Pinpoint the cell where the given text exists, returning its [X, Y] midpoint coordinate. 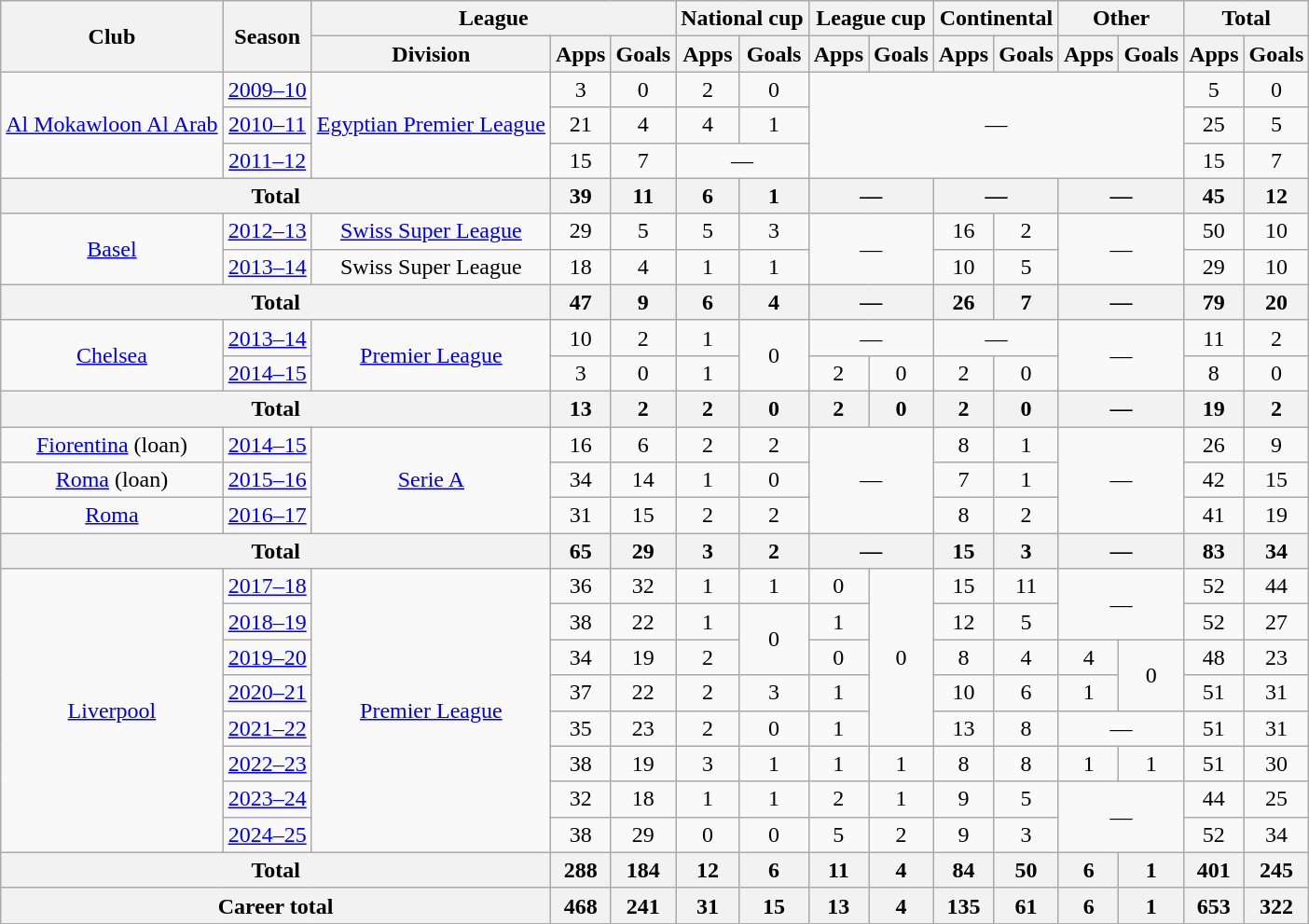
Egyptian Premier League [431, 125]
47 [581, 302]
401 [1214, 870]
653 [1214, 905]
45 [1214, 196]
2024–25 [267, 834]
2017–18 [267, 586]
Chelsea [112, 355]
Season [267, 36]
2021–22 [267, 728]
37 [581, 693]
135 [963, 905]
2023–24 [267, 799]
Career total [276, 905]
Club [112, 36]
2020–21 [267, 693]
39 [581, 196]
288 [581, 870]
Fiorentina (loan) [112, 445]
36 [581, 586]
2016–17 [267, 516]
21 [581, 125]
Roma [112, 516]
65 [581, 551]
2019–20 [267, 657]
35 [581, 728]
322 [1276, 905]
61 [1027, 905]
2018–19 [267, 622]
2022–23 [267, 764]
30 [1276, 764]
84 [963, 870]
79 [1214, 302]
Division [431, 54]
468 [581, 905]
2009–10 [267, 90]
20 [1276, 302]
League cup [871, 19]
2010–11 [267, 125]
2011–12 [267, 160]
245 [1276, 870]
League [493, 19]
48 [1214, 657]
241 [643, 905]
2015–16 [267, 480]
Other [1121, 19]
Serie A [431, 480]
Al Mokawloon Al Arab [112, 125]
Basel [112, 249]
41 [1214, 516]
Roma (loan) [112, 480]
83 [1214, 551]
14 [643, 480]
Continental [996, 19]
Liverpool [112, 710]
42 [1214, 480]
National cup [742, 19]
184 [643, 870]
2012–13 [267, 231]
27 [1276, 622]
